From the cell containing the given text, extract its center point as [X, Y] coordinate. 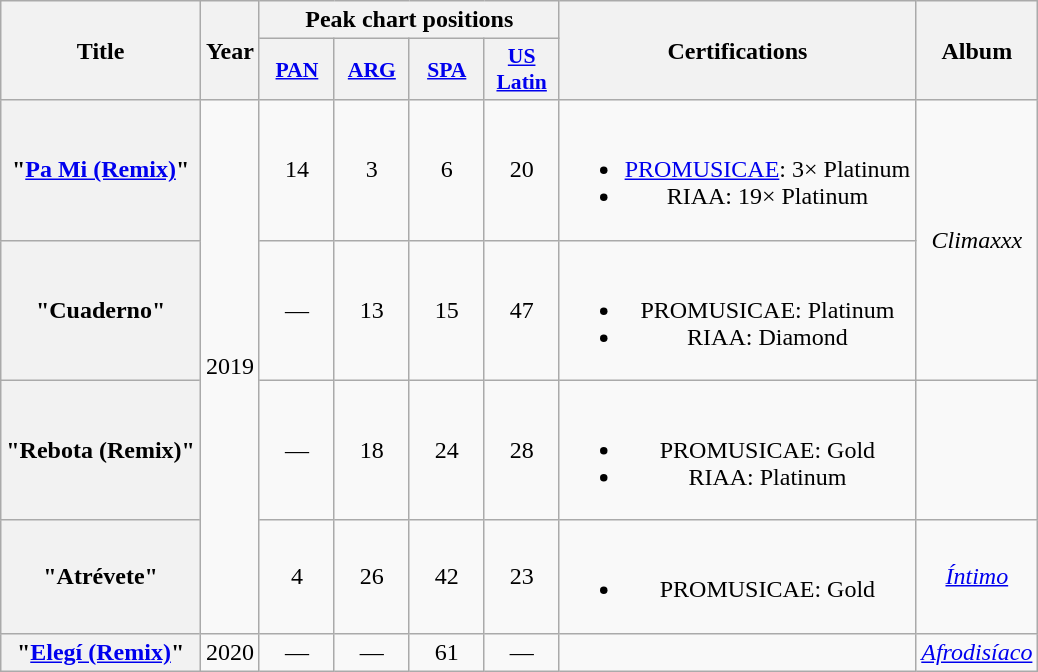
PROMUSICAE: 3× PlatinumRIAA: 19× Platinum [738, 170]
23 [522, 576]
47 [522, 310]
PROMUSICAE: Gold [738, 576]
24 [446, 450]
Year [230, 50]
USLatin [522, 70]
28 [522, 450]
61 [446, 652]
PROMUSICAE: GoldRIAA: Platinum [738, 450]
Certifications [738, 50]
Climaxxx [977, 240]
42 [446, 576]
Title [101, 50]
PROMUSICAE: PlatinumRIAA: Diamond [738, 310]
20 [522, 170]
Íntimo [977, 576]
ARG [372, 70]
"Atrévete" [101, 576]
"Cuaderno" [101, 310]
15 [446, 310]
18 [372, 450]
2020 [230, 652]
4 [296, 576]
26 [372, 576]
13 [372, 310]
6 [446, 170]
"Pa Mi (Remix)" [101, 170]
Peak chart positions [409, 20]
PAN [296, 70]
14 [296, 170]
"Elegí (Remix)" [101, 652]
Afrodisíaco [977, 652]
Album [977, 50]
SPA [446, 70]
3 [372, 170]
"Rebota (Remix)" [101, 450]
2019 [230, 366]
